Locate the cell with the specified text and output its [X, Y] center coordinate. 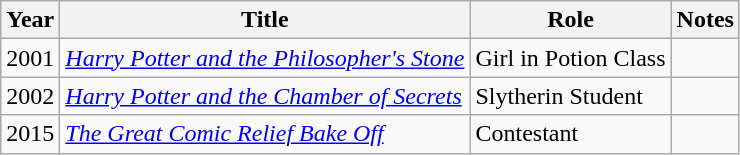
The Great Comic Relief Bake Off [265, 134]
2002 [30, 96]
Title [265, 20]
Girl in Potion Class [570, 58]
Harry Potter and the Philosopher's Stone [265, 58]
Slytherin Student [570, 96]
Role [570, 20]
2015 [30, 134]
Year [30, 20]
2001 [30, 58]
Harry Potter and the Chamber of Secrets [265, 96]
Contestant [570, 134]
Notes [705, 20]
